Find where the given text appears and provide that cell's center as [X, Y] coordinate. 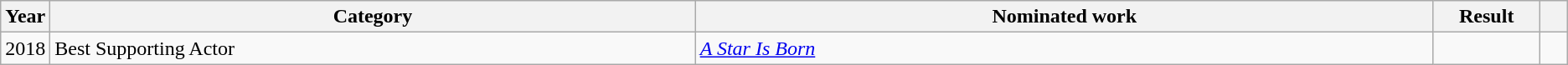
2018 [25, 48]
Result [1486, 17]
A Star Is Born [1064, 48]
Year [25, 17]
Nominated work [1064, 17]
Category [373, 17]
Best Supporting Actor [373, 48]
